Pinpoint the cell where the given text exists, returning its (X, Y) midpoint coordinate. 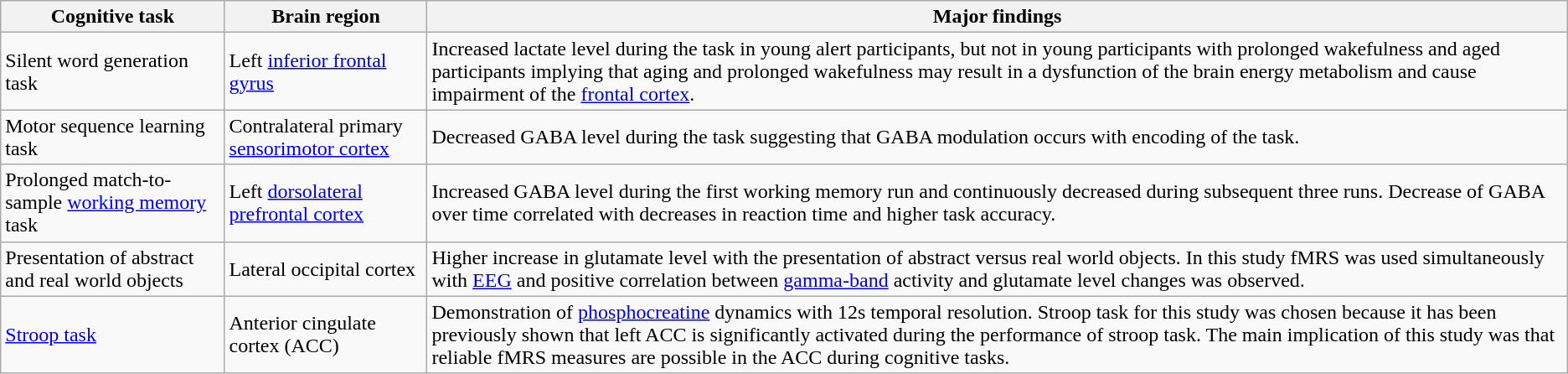
Brain region (326, 17)
Presentation of abstract and real world objects (112, 268)
Cognitive task (112, 17)
Left dorsolateral prefrontal cortex (326, 203)
Contralateral primary sensorimotor cortex (326, 138)
Major findings (997, 17)
Stroop task (112, 335)
Lateral occipital cortex (326, 268)
Left inferior frontal gyrus (326, 71)
Decreased GABA level during the task suggesting that GABA modulation occurs with encoding of the task. (997, 138)
Prolonged match-to-sample working memory task (112, 203)
Motor sequence learning task (112, 138)
Anterior cingulate cortex (ACC) (326, 335)
Silent word generation task (112, 71)
